Return (X, Y) of the center of cell containing provided text 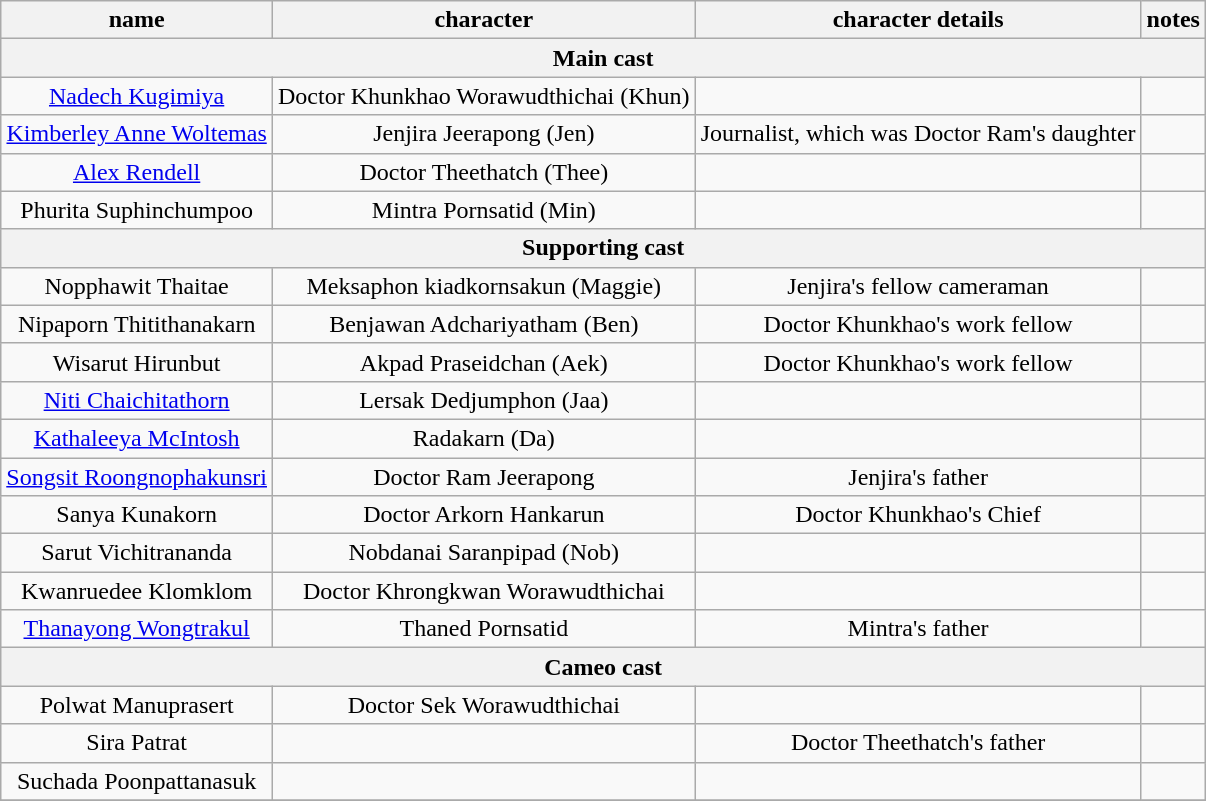
Journalist, which was Doctor Ram's daughter (918, 134)
character (484, 20)
Sanya Kunakorn (137, 515)
Wisarut Hirunbut (137, 362)
Doctor Khunkhao Worawudthichai (Khun) (484, 96)
Doctor Sek Worawudthichai (484, 705)
Thaned Pornsatid (484, 629)
Songsit Roongnophakunsri (137, 477)
Doctor Theethatch (Thee) (484, 172)
Kimberley Anne Woltemas (137, 134)
Niti Chaichitathorn (137, 400)
Cameo cast (604, 667)
Doctor Theethatch's father (918, 743)
Doctor Ram Jeerapong (484, 477)
Main cast (604, 58)
name (137, 20)
Meksaphon kiadkornsakun (Maggie) (484, 286)
Nipaporn Thitithanakarn (137, 324)
Jenjira's father (918, 477)
Supporting cast (604, 248)
notes (1173, 20)
Nobdanai Saranpipad (Nob) (484, 553)
Benjawan Adchariyatham (Ben) (484, 324)
Kathaleeya McIntosh (137, 438)
Lersak Dedjumphon (Jaa) (484, 400)
Phurita Suphinchumpoo (137, 210)
Akpad Praseidchan (Aek) (484, 362)
Jenjira's fellow cameraman (918, 286)
Kwanruedee Klomklom (137, 591)
Radakarn (Da) (484, 438)
Polwat Manuprasert (137, 705)
Nopphawit Thaitae (137, 286)
Thanayong Wongtrakul (137, 629)
Suchada Poonpattanasuk (137, 781)
Doctor Khrongkwan Worawudthichai (484, 591)
Nadech Kugimiya (137, 96)
Jenjira Jeerapong (Jen) (484, 134)
Doctor Arkorn Hankarun (484, 515)
character details (918, 20)
Sira Patrat (137, 743)
Sarut Vichitrananda (137, 553)
Mintra's father (918, 629)
Doctor Khunkhao's Chief (918, 515)
Alex Rendell (137, 172)
Mintra Pornsatid (Min) (484, 210)
